Identify which cell holds the provided text, then report its (x, y) central coordinate. 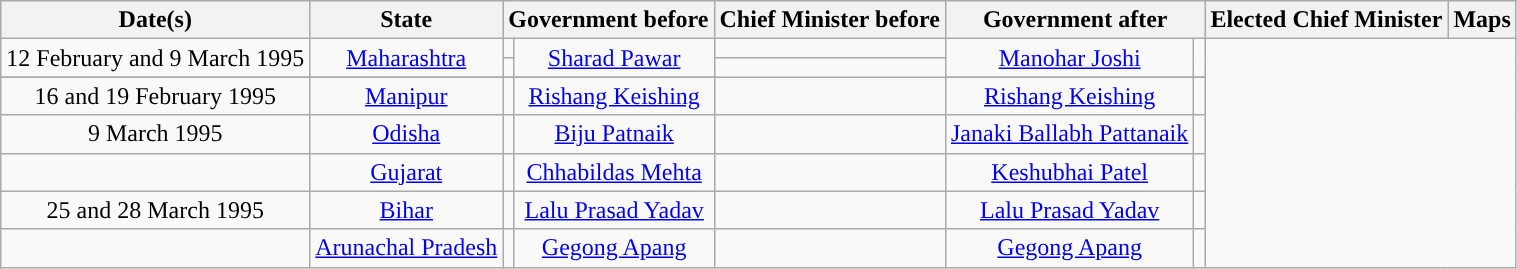
Arunachal Pradesh (406, 248)
Chhabildas Mehta (614, 172)
Keshubhai Patel (1069, 172)
Gujarat (406, 172)
Sharad Pawar (614, 58)
State (406, 20)
12 February and 9 March 1995 (156, 58)
Biju Patnaik (614, 134)
9 March 1995 (156, 134)
Elected Chief Minister (1326, 20)
Manipur (406, 96)
Maharashtra (406, 58)
Government after (1074, 20)
Manohar Joshi (1069, 58)
Chief Minister before (830, 20)
25 and 28 March 1995 (156, 210)
Maps (1482, 20)
16 and 19 February 1995 (156, 96)
Bihar (406, 210)
Odisha (406, 134)
Government before (608, 20)
Date(s) (156, 20)
Janaki Ballabh Pattanaik (1069, 134)
